Capture the cell that displays the provided text and extract its (x, y) central coordinate. 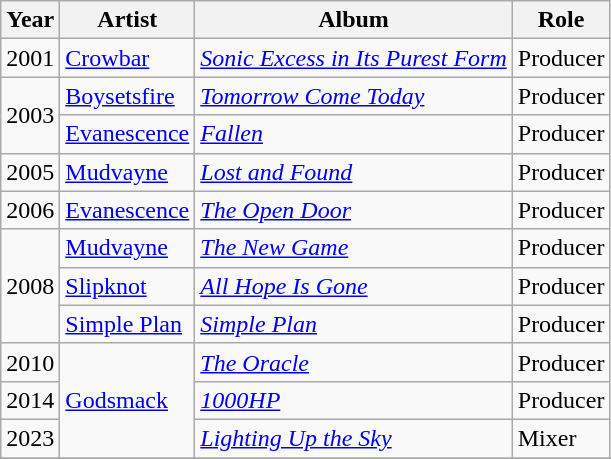
2010 (30, 362)
2005 (30, 172)
2003 (30, 115)
Mixer (561, 438)
2006 (30, 210)
Artist (128, 20)
2023 (30, 438)
Boysetsfire (128, 96)
Fallen (354, 134)
All Hope Is Gone (354, 286)
2014 (30, 400)
The Oracle (354, 362)
Sonic Excess in Its Purest Form (354, 58)
Crowbar (128, 58)
Lighting Up the Sky (354, 438)
Godsmack (128, 400)
Tomorrow Come Today (354, 96)
The New Game (354, 248)
Lost and Found (354, 172)
2008 (30, 286)
Year (30, 20)
2001 (30, 58)
The Open Door (354, 210)
1000HP (354, 400)
Album (354, 20)
Slipknot (128, 286)
Role (561, 20)
